Capture the cell that displays the provided text and extract its (X, Y) central coordinate. 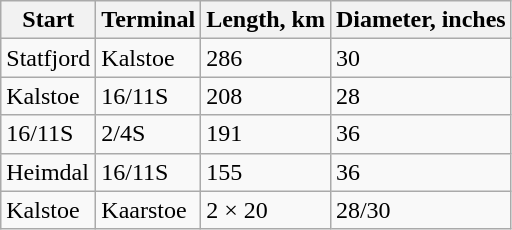
286 (266, 58)
28/30 (420, 210)
Kaarstoe (148, 210)
155 (266, 172)
Diameter, inches (420, 20)
2 × 20 (266, 210)
Start (48, 20)
Length, km (266, 20)
Statfjord (48, 58)
208 (266, 96)
30 (420, 58)
Heimdal (48, 172)
2/4S (148, 134)
191 (266, 134)
Terminal (148, 20)
28 (420, 96)
